Output the (X, Y) coordinate of the center of the cell containing the given text.  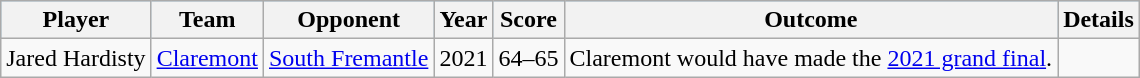
Outcome (811, 20)
Team (207, 20)
Jared Hardisty (76, 58)
South Fremantle (348, 58)
Score (528, 20)
Details (1099, 20)
Opponent (348, 20)
64–65 (528, 58)
Player (76, 20)
Claremont (207, 58)
Claremont would have made the 2021 grand final. (811, 58)
Year (464, 20)
2021 (464, 58)
